Return [X, Y] of the center of cell containing provided text 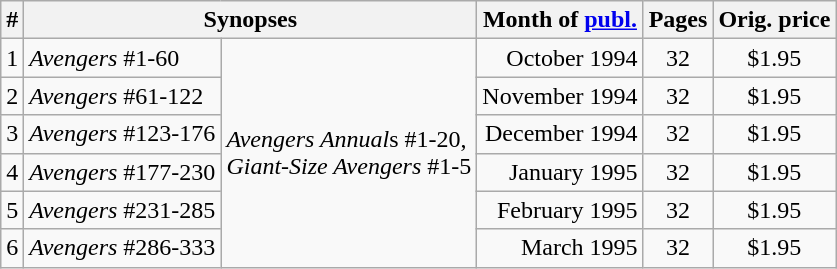
March 1995 [560, 248]
Synopses [250, 20]
3 [12, 134]
Avengers #61-122 [122, 96]
4 [12, 172]
Avengers #177-230 [122, 172]
November 1994 [560, 96]
2 [12, 96]
Month of publ. [560, 20]
Avengers #123-176 [122, 134]
February 1995 [560, 210]
Avengers #231-285 [122, 210]
Orig. price [774, 20]
December 1994 [560, 134]
January 1995 [560, 172]
Avengers #286-333 [122, 248]
Avengers Annuals #1-20, Giant-Size Avengers #1-5 [349, 153]
Avengers #1-60 [122, 58]
# [12, 20]
1 [12, 58]
6 [12, 248]
5 [12, 210]
Pages [678, 20]
October 1994 [560, 58]
